Find where the given text appears and provide that cell's center as [x, y] coordinate. 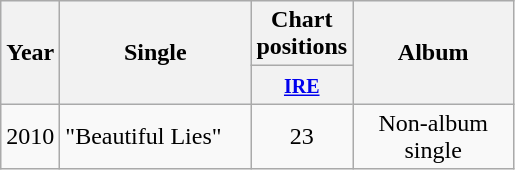
"Beautiful Lies" [156, 136]
Chart positions [302, 34]
Non-album single [434, 136]
Album [434, 52]
Single [156, 52]
23 [302, 136]
2010 [30, 136]
Year [30, 52]
IRE [302, 85]
